Extract the [X, Y] coordinate from the center of the cell holding the provided text.  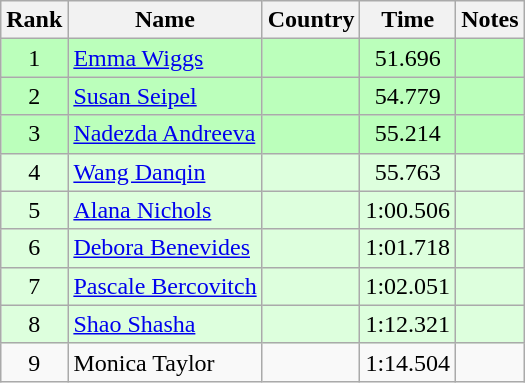
Emma Wiggs [165, 58]
Rank [34, 20]
Debora Benevides [165, 248]
Monica Taylor [165, 362]
Susan Seipel [165, 96]
3 [34, 134]
1:14.504 [408, 362]
Pascale Bercovitch [165, 286]
55.763 [408, 172]
55.214 [408, 134]
5 [34, 210]
Time [408, 20]
Country [311, 20]
2 [34, 96]
8 [34, 324]
7 [34, 286]
1:00.506 [408, 210]
Nadezda Andreeva [165, 134]
Wang Danqin [165, 172]
4 [34, 172]
Shao Shasha [165, 324]
1:02.051 [408, 286]
Alana Nichols [165, 210]
6 [34, 248]
1:01.718 [408, 248]
1:12.321 [408, 324]
1 [34, 58]
Name [165, 20]
54.779 [408, 96]
Notes [490, 20]
51.696 [408, 58]
9 [34, 362]
